Scan for the cell matching the given text and deliver its [x, y] coordinate at center. 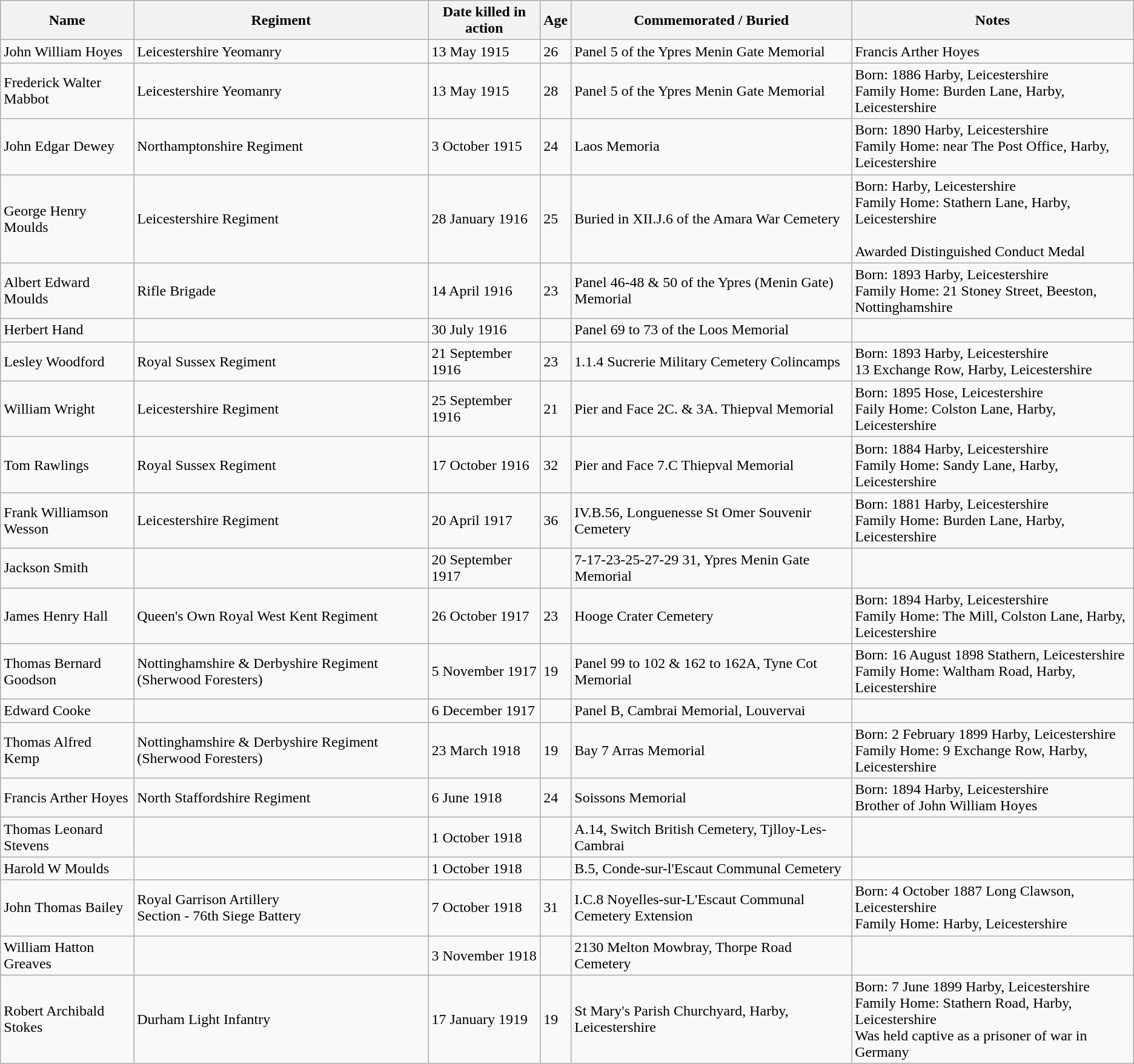
Jackson Smith [67, 568]
23 March 1918 [485, 750]
North Staffordshire Regiment [281, 798]
Born: 1886 Harby, Leicestershire Family Home: Burden Lane, Harby, Leicestershire [993, 91]
Hooge Crater Cemetery [711, 615]
Rifle Brigade [281, 291]
Age [556, 21]
Commemorated / Buried [711, 21]
Thomas Leonard Stevens [67, 837]
2130 Melton Mowbray, Thorpe Road Cemetery [711, 956]
James Henry Hall [67, 615]
I.C.8 Noyelles-sur-L'Escaut Communal Cemetery Extension [711, 908]
Robert Archibald Stokes [67, 1019]
Born: 1881 Harby, Leicestershire Family Home: Burden Lane, Harby, Leicestershire [993, 520]
Born: 4 October 1887 Long Clawson, Leicestershire Family Home: Harby, Leicestershire [993, 908]
21 [556, 409]
Frank Williamson Wesson [67, 520]
25 September 1916 [485, 409]
Soissons Memorial [711, 798]
Born: 1893 Harby, Leicestershire 13 Exchange Row, Harby, Leicestershire [993, 361]
30 July 1916 [485, 330]
21 September 1916 [485, 361]
17 January 1919 [485, 1019]
IV.B.56, Longuenesse St Omer Souvenir Cemetery [711, 520]
32 [556, 464]
7-17-23-25-27-29 31, Ypres Menin Gate Memorial [711, 568]
William Hatton Greaves [67, 956]
Panel B, Cambrai Memorial, Louvervai [711, 711]
Name [67, 21]
Born: 2 February 1899 Harby, Leicestershire Family Home: 9 Exchange Row, Harby, Leicestershire [993, 750]
Born: 1894 Harby, Leicestershire Family Home: The Mill, Colston Lane, Harby, Leicestershire [993, 615]
Queen's Own Royal West Kent Regiment [281, 615]
7 October 1918 [485, 908]
Pier and Face 7.C Thiepval Memorial [711, 464]
Bay 7 Arras Memorial [711, 750]
20 April 1917 [485, 520]
Panel 46-48 & 50 of the Ypres (Menin Gate) Memorial [711, 291]
3 November 1918 [485, 956]
Date killed in action [485, 21]
26 [556, 51]
25 [556, 219]
36 [556, 520]
Durham Light Infantry [281, 1019]
Born: 1894 Harby, Leicestershire Brother of John William Hoyes [993, 798]
George Henry Moulds [67, 219]
28 January 1916 [485, 219]
Panel 99 to 102 & 162 to 162A, Tyne Cot Memorial [711, 672]
B.5, Conde-sur-l'Escaut Communal Cemetery [711, 868]
Notes [993, 21]
Edward Cooke [67, 711]
Born: 1893 Harby, Leicestershire Family Home: 21 Stoney Street, Beeston, Nottinghamshire [993, 291]
Northamptonshire Regiment [281, 147]
Pier and Face 2C. & 3A. Thiepval Memorial [711, 409]
Born: Harby, Leicestershire Family Home: Stathern Lane, Harby, Leicestershire Awarded Distinguished Conduct Medal [993, 219]
28 [556, 91]
6 December 1917 [485, 711]
1.1.4 Sucrerie Military Cemetery Colincamps [711, 361]
Panel 69 to 73 of the Loos Memorial [711, 330]
5 November 1917 [485, 672]
Born: 1895 Hose, Leicestershire Faily Home: Colston Lane, Harby, Leicestershire [993, 409]
Royal Garrison ArtillerySection - 76th Siege Battery [281, 908]
Thomas Alfred Kemp [67, 750]
Born: 1890 Harby, Leicestershire Family Home: near The Post Office, Harby, Leicestershire [993, 147]
John William Hoyes [67, 51]
Albert Edward Moulds [67, 291]
6 June 1918 [485, 798]
Born: 1884 Harby, Leicestershire Family Home: Sandy Lane, Harby, Leicestershire [993, 464]
William Wright [67, 409]
Born: 16 August 1898 Stathern, Leicestershire Family Home: Waltham Road, Harby, Leicestershire [993, 672]
Herbert Hand [67, 330]
17 October 1916 [485, 464]
Born: 7 June 1899 Harby, Leicestershire Family Home: Stathern Road, Harby, Leicestershire Was held captive as a prisoner of war in Germany [993, 1019]
31 [556, 908]
A.14, Switch British Cemetery, Tjlloy-Les-Cambrai [711, 837]
Laos Memoria [711, 147]
Frederick Walter Mabbot [67, 91]
Thomas Bernard Goodson [67, 672]
John Edgar Dewey [67, 147]
26 October 1917 [485, 615]
14 April 1916 [485, 291]
Lesley Woodford [67, 361]
Regiment [281, 21]
Buried in XII.J.6 of the Amara War Cemetery [711, 219]
Tom Rawlings [67, 464]
Harold W Moulds [67, 868]
John Thomas Bailey [67, 908]
St Mary's Parish Churchyard, Harby, Leicestershire [711, 1019]
3 October 1915 [485, 147]
20 September 1917 [485, 568]
